Output the [x, y] coordinate of the center of the cell containing the given text.  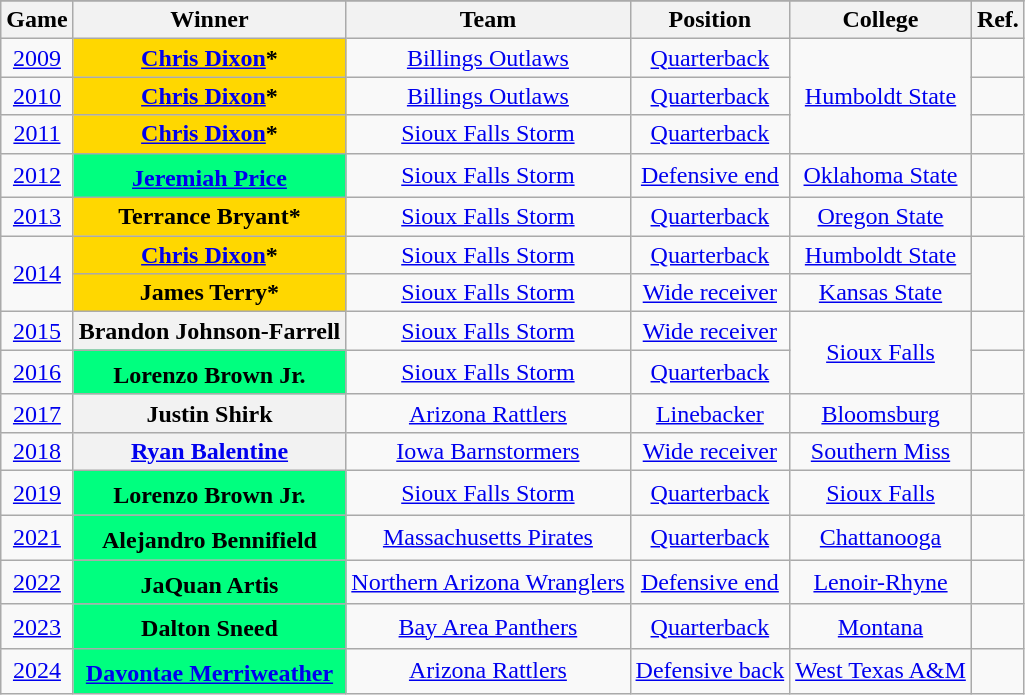
Davontae Merriweather [210, 672]
2010 [37, 96]
2023 [37, 626]
Northern Arizona Wranglers [488, 582]
Linebacker [710, 413]
Lenoir-Rhyne [881, 582]
Oklahoma State [881, 176]
Ref. [998, 20]
Brandon Johnson-Farrell [210, 331]
JaQuan Artis [210, 582]
Position [710, 20]
2012 [37, 176]
2017 [37, 413]
2021 [37, 538]
2011 [37, 134]
2022 [37, 582]
Southern Miss [881, 451]
Justin Shirk [210, 413]
Game [37, 20]
Terrance Bryant* [210, 217]
Chattanooga [881, 538]
Montana [881, 626]
Massachusetts Pirates [488, 538]
Bloomsburg [881, 413]
Winner [210, 20]
College [881, 20]
Dalton Sneed [210, 626]
Oregon State [881, 217]
Iowa Barnstormers [488, 451]
2018 [37, 451]
Jeremiah Price [210, 176]
2019 [37, 492]
Ryan Balentine [210, 451]
2024 [37, 672]
2014 [37, 274]
2016 [37, 372]
Bay Area Panthers [488, 626]
Team [488, 20]
James Terry* [210, 293]
Kansas State [881, 293]
2015 [37, 331]
2013 [37, 217]
West Texas A&M [881, 672]
Alejandro Bennifield [210, 538]
2009 [37, 58]
Defensive back [710, 672]
